From the cell containing the given text, extract its center point as (x, y) coordinate. 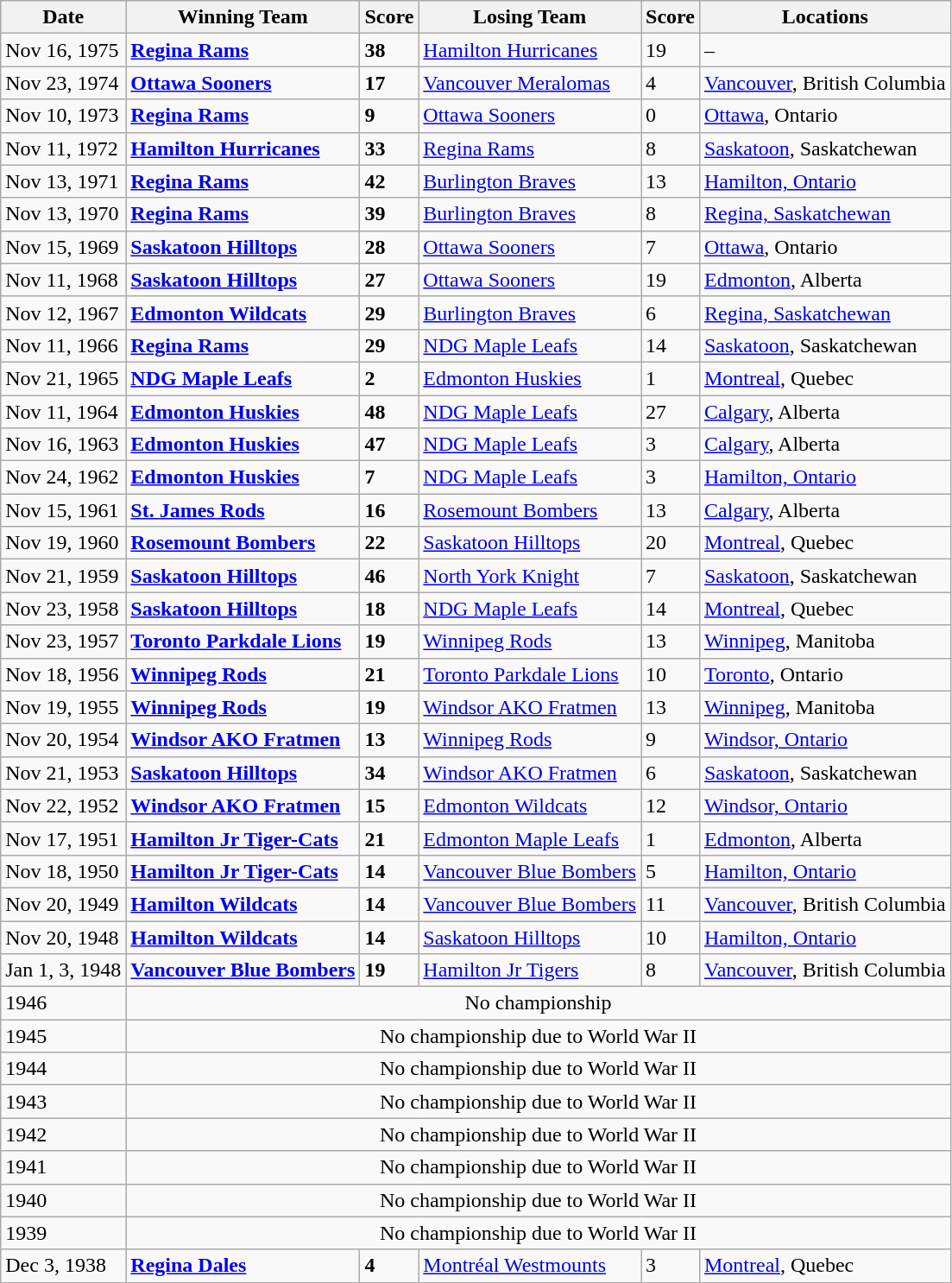
2 (389, 378)
St. James Rods (243, 510)
Nov 12, 1967 (64, 313)
Nov 18, 1950 (64, 871)
Edmonton Maple Leafs (530, 838)
1944 (64, 1069)
Winning Team (243, 17)
47 (389, 445)
Nov 23, 1974 (64, 83)
Losing Team (530, 17)
38 (389, 50)
Nov 21, 1965 (64, 378)
34 (389, 773)
Date (64, 17)
1940 (64, 1200)
Nov 23, 1958 (64, 609)
0 (670, 116)
22 (389, 543)
Nov 16, 1963 (64, 445)
1939 (64, 1233)
1945 (64, 1036)
Nov 15, 1961 (64, 510)
Nov 21, 1953 (64, 773)
1942 (64, 1134)
Hamilton Jr Tigers (530, 970)
15 (389, 806)
46 (389, 576)
Nov 20, 1948 (64, 937)
48 (389, 412)
Nov 24, 1962 (64, 477)
Nov 20, 1949 (64, 904)
Nov 11, 1966 (64, 345)
Nov 13, 1971 (64, 181)
Nov 20, 1954 (64, 740)
Nov 17, 1951 (64, 838)
Nov 19, 1955 (64, 707)
Toronto, Ontario (825, 674)
Regina Dales (243, 1266)
42 (389, 181)
1943 (64, 1102)
Dec 3, 1938 (64, 1266)
Nov 19, 1960 (64, 543)
Locations (825, 17)
Nov 16, 1975 (64, 50)
Jan 1, 3, 1948 (64, 970)
Nov 18, 1956 (64, 674)
11 (670, 904)
5 (670, 871)
1946 (64, 1003)
17 (389, 83)
1941 (64, 1167)
Nov 11, 1968 (64, 280)
Nov 23, 1957 (64, 641)
Nov 21, 1959 (64, 576)
Nov 15, 1969 (64, 247)
No championship (539, 1003)
Nov 10, 1973 (64, 116)
– (825, 50)
Nov 11, 1964 (64, 412)
39 (389, 214)
Vancouver Meralomas (530, 83)
Nov 22, 1952 (64, 806)
16 (389, 510)
12 (670, 806)
33 (389, 149)
20 (670, 543)
North York Knight (530, 576)
Nov 11, 1972 (64, 149)
Montréal Westmounts (530, 1266)
28 (389, 247)
Nov 13, 1970 (64, 214)
18 (389, 609)
